From the cell containing the given text, extract its center point as [x, y] coordinate. 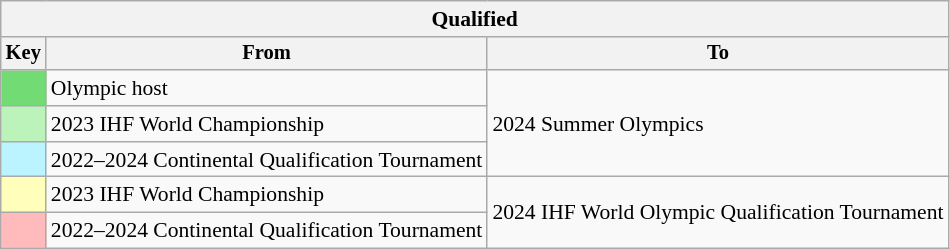
2024 IHF World Olympic Qualification Tournament [718, 212]
Key [24, 54]
To [718, 54]
2024 Summer Olympics [718, 124]
Qualified [475, 19]
Olympic host [267, 88]
From [267, 54]
